Capture the cell that displays the provided text and extract its [x, y] central coordinate. 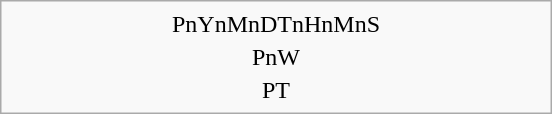
PnYnMnDTnHnMnS [276, 24]
PnW [276, 57]
PT [276, 90]
